Locate the cell with the specified text and output its (X, Y) center coordinate. 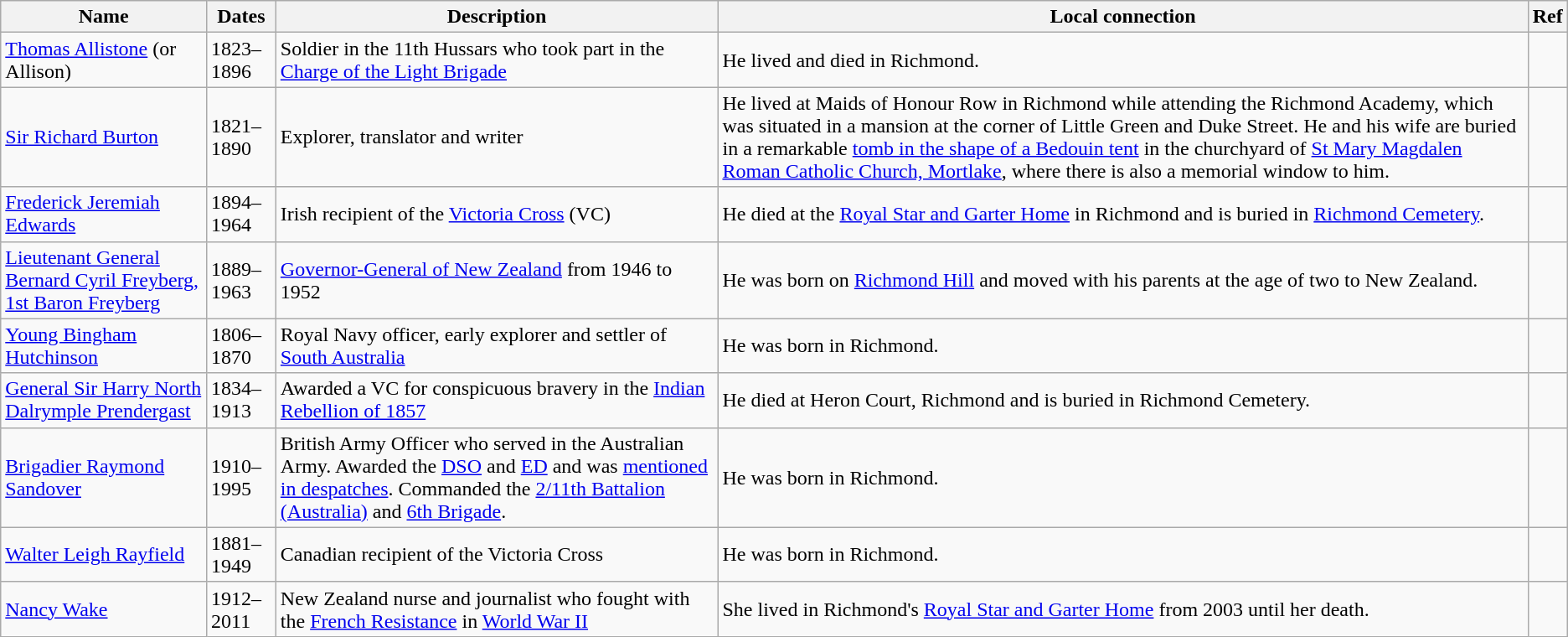
Soldier in the 11th Hussars who took part in the Charge of the Light Brigade (497, 60)
Thomas Allistone (or Allison) (104, 60)
Nancy Wake (104, 609)
Young Bingham Hutchinson (104, 345)
Walter Leigh Rayfield (104, 555)
1894–1964 (241, 215)
Brigadier Raymond Sandover (104, 478)
Awarded a VC for conspicuous bravery in the Indian Rebellion of 1857 (497, 401)
Sir Richard Burton (104, 137)
Ref (1548, 17)
1912–2011 (241, 609)
Description (497, 17)
He lived and died in Richmond. (1122, 60)
New Zealand nurse and journalist who fought with the French Resistance in World War II (497, 609)
General Sir Harry North Dalrymple Prendergast (104, 401)
Canadian recipient of the Victoria Cross (497, 555)
1806–1870 (241, 345)
1834–1913 (241, 401)
She lived in Richmond's Royal Star and Garter Home from 2003 until her death. (1122, 609)
Governor-General of New Zealand from 1946 to 1952 (497, 280)
He died at the Royal Star and Garter Home in Richmond and is buried in Richmond Cemetery. (1122, 215)
He was born on Richmond Hill and moved with his parents at the age of two to New Zealand. (1122, 280)
Frederick Jeremiah Edwards (104, 215)
1823–1896 (241, 60)
Royal Navy officer, early explorer and settler of South Australia (497, 345)
Name (104, 17)
Irish recipient of the Victoria Cross (VC) (497, 215)
1910–1995 (241, 478)
1889–1963 (241, 280)
Explorer, translator and writer (497, 137)
1881–1949 (241, 555)
Dates (241, 17)
1821–1890 (241, 137)
Lieutenant General Bernard Cyril Freyberg, 1st Baron Freyberg (104, 280)
He died at Heron Court, Richmond and is buried in Richmond Cemetery. (1122, 401)
Local connection (1122, 17)
